Locate the cell with the specified text and output its (X, Y) center coordinate. 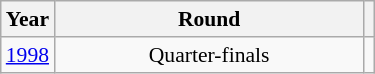
Year (28, 19)
1998 (28, 55)
Quarter-finals (209, 55)
Round (209, 19)
